For the text-containing cell, return its midpoint in [x, y] coordinate format. 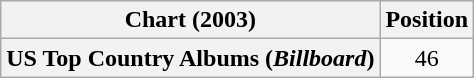
Chart (2003) [190, 20]
Position [427, 20]
US Top Country Albums (Billboard) [190, 58]
46 [427, 58]
